Output the [x, y] coordinate of the center of the cell containing the given text.  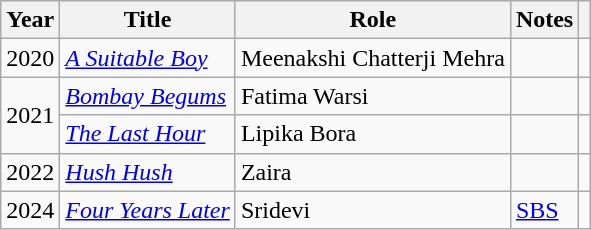
2024 [30, 210]
Role [372, 20]
Bombay Begums [148, 96]
SBS [544, 210]
Four Years Later [148, 210]
Lipika Bora [372, 134]
Sridevi [372, 210]
A Suitable Boy [148, 58]
Hush Hush [148, 172]
2021 [30, 115]
Notes [544, 20]
2020 [30, 58]
Fatima Warsi [372, 96]
2022 [30, 172]
Year [30, 20]
The Last Hour [148, 134]
Zaira [372, 172]
Title [148, 20]
Meenakshi Chatterji Mehra [372, 58]
